Capture the cell that displays the provided text and extract its [x, y] central coordinate. 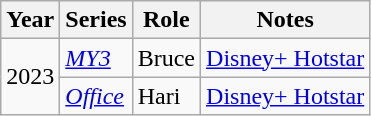
2023 [30, 77]
Series [96, 20]
Office [96, 96]
Notes [286, 20]
MY3 [96, 58]
Role [166, 20]
Year [30, 20]
Bruce [166, 58]
Hari [166, 96]
